Search for the cell housing the specified text and yield its [x, y] center coordinate. 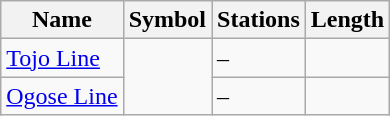
Stations [259, 20]
Ogose Line [62, 96]
Tojo Line [62, 58]
Name [62, 20]
Length [347, 20]
Symbol [167, 20]
